Output the (x, y) coordinate of the center of the cell containing the given text.  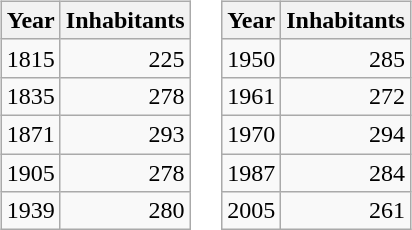
1950 (252, 58)
294 (346, 134)
2005 (252, 211)
1939 (30, 211)
1815 (30, 58)
1987 (252, 173)
1970 (252, 134)
284 (346, 173)
293 (125, 134)
285 (346, 58)
1905 (30, 173)
280 (125, 211)
261 (346, 211)
272 (346, 96)
1871 (30, 134)
225 (125, 58)
1835 (30, 96)
1961 (252, 96)
